Identify which cell holds the provided text, then report its (X, Y) central coordinate. 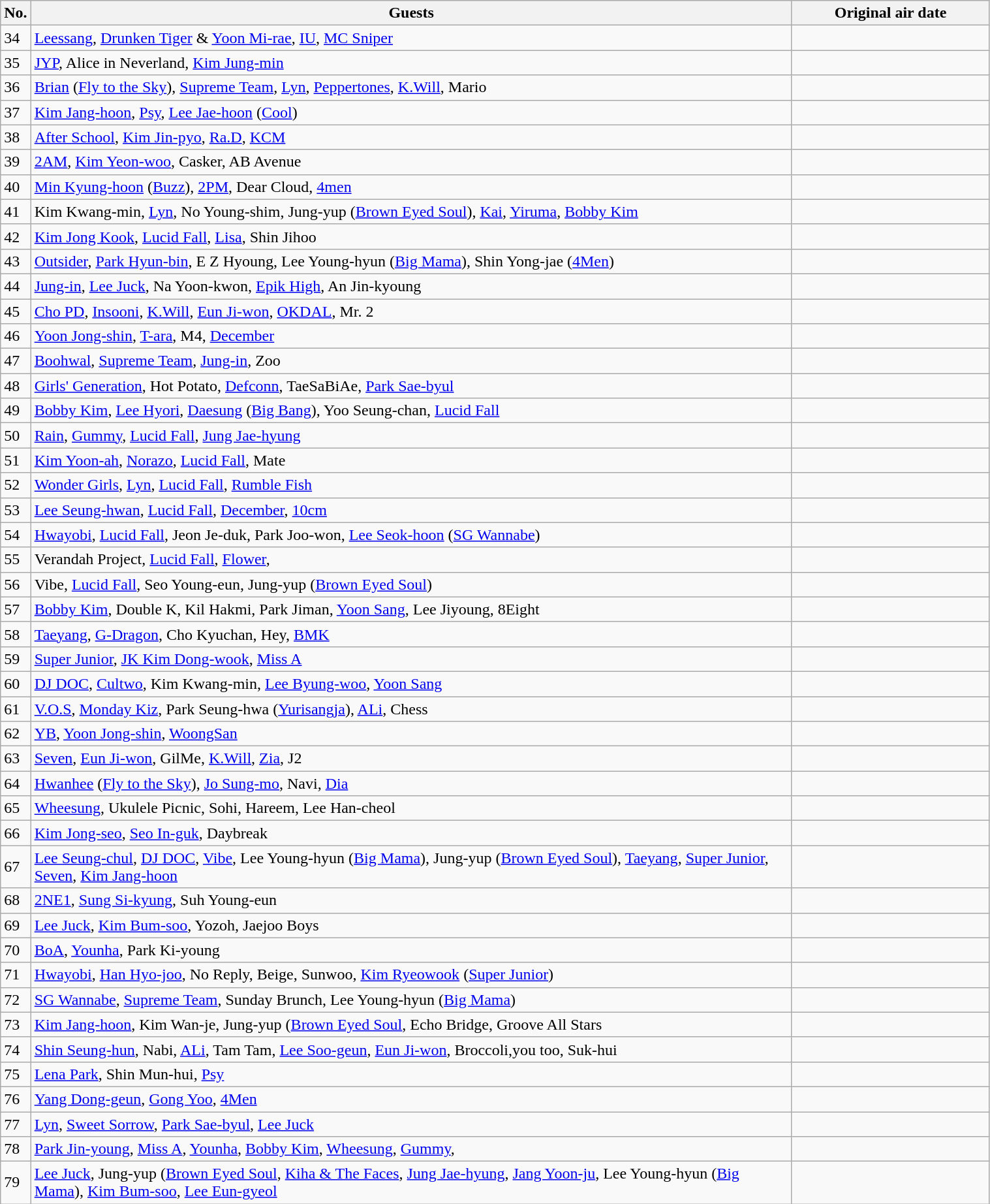
DJ DOC, Cultwo, Kim Kwang-min, Lee Byung-woo, Yoon Sang (411, 684)
65 (16, 808)
Taeyang, G-Dragon, Cho Kyuchan, Hey, BMK (411, 634)
71 (16, 975)
Super Junior, JK Kim Dong-wook, Miss A (411, 659)
Kim Kwang-min, Lyn, No Young-shim, Jung-yup (Brown Eyed Soul), Kai, Yiruma, Bobby Kim (411, 212)
Seven, Eun Ji-won, GilMe, K.Will, Zia, J2 (411, 759)
44 (16, 286)
No. (16, 13)
49 (16, 411)
47 (16, 361)
75 (16, 1074)
JYP, Alice in Neverland, Kim Jung-min (411, 63)
35 (16, 63)
Rain, Gummy, Lucid Fall, Jung Jae-hyung (411, 436)
After School, Kim Jin-pyo, Ra.D, KCM (411, 137)
60 (16, 684)
Shin Seung-hun, Nabi, ALi, Tam Tam, Lee Soo-geun, Eun Ji-won, Broccoli,you too, Suk-hui (411, 1049)
36 (16, 87)
Outsider, Park Hyun-bin, E Z Hyoung, Lee Young-hyun (Big Mama), Shin Yong-jae (4Men) (411, 261)
77 (16, 1124)
64 (16, 784)
51 (16, 460)
54 (16, 535)
Cho PD, Insooni, K.Will, Eun Ji-won, OKDAL, Mr. 2 (411, 311)
41 (16, 212)
Leessang, Drunken Tiger & Yoon Mi-rae, IU, MC Sniper (411, 38)
Yoon Jong-shin, T-ara, M4, December (411, 336)
63 (16, 759)
74 (16, 1049)
YB, Yoon Jong-shin, WoongSan (411, 734)
Original air date (890, 13)
34 (16, 38)
69 (16, 925)
Verandah Project, Lucid Fall, Flower, (411, 560)
2NE1, Sung Si-kyung, Suh Young-eun (411, 900)
Kim Jong Kook, Lucid Fall, Lisa, Shin Jihoo (411, 236)
Brian (Fly to the Sky), Supreme Team, Lyn, Peppertones, K.Will, Mario (411, 87)
Lee Seung-hwan, Lucid Fall, December, 10cm (411, 510)
Lena Park, Shin Mun-hui, Psy (411, 1074)
Kim Jong-seo, Seo In-guk, Daybreak (411, 833)
73 (16, 1024)
Lee Seung-chul, DJ DOC, Vibe, Lee Young-hyun (Big Mama), Jung-yup (Brown Eyed Soul), Taeyang, Super Junior, Seven, Kim Jang-hoon (411, 867)
Boohwal, Supreme Team, Jung-in, Zoo (411, 361)
Kim Jang-hoon, Psy, Lee Jae-hoon (Cool) (411, 112)
Kim Yoon-ah, Norazo, Lucid Fall, Mate (411, 460)
Hwayobi, Han Hyo-joo, No Reply, Beige, Sunwoo, Kim Ryeowook (Super Junior) (411, 975)
2AM, Kim Yeon-woo, Casker, AB Avenue (411, 162)
66 (16, 833)
V.O.S, Monday Kiz, Park Seung-hwa (Yurisangja), ALi, Chess (411, 708)
Wheesung, Ukulele Picnic, Sohi, Hareem, Lee Han-cheol (411, 808)
Vibe, Lucid Fall, Seo Young-eun, Jung-yup (Brown Eyed Soul) (411, 584)
40 (16, 187)
62 (16, 734)
46 (16, 336)
Girls' Generation, Hot Potato, Defconn, TaeSaBiAe, Park Sae-byul (411, 386)
52 (16, 485)
72 (16, 1000)
39 (16, 162)
Hwanhee (Fly to the Sky), Jo Sung-mo, Navi, Dia (411, 784)
Lyn, Sweet Sorrow, Park Sae-byul, Lee Juck (411, 1124)
58 (16, 634)
SG Wannabe, Supreme Team, Sunday Brunch, Lee Young-hyun (Big Mama) (411, 1000)
55 (16, 560)
Guests (411, 13)
Wonder Girls, Lyn, Lucid Fall, Rumble Fish (411, 485)
Yang Dong-geun, Gong Yoo, 4Men (411, 1099)
Lee Juck, Kim Bum-soo, Yozoh, Jaejoo Boys (411, 925)
79 (16, 1183)
76 (16, 1099)
68 (16, 900)
67 (16, 867)
Bobby Kim, Lee Hyori, Daesung (Big Bang), Yoo Seung-chan, Lucid Fall (411, 411)
BoA, Younha, Park Ki-young (411, 950)
Jung-in, Lee Juck, Na Yoon-kwon, Epik High, An Jin-kyoung (411, 286)
59 (16, 659)
37 (16, 112)
70 (16, 950)
50 (16, 436)
78 (16, 1149)
Lee Juck, Jung-yup (Brown Eyed Soul, Kiha & The Faces, Jung Jae-hyung, Jang Yoon-ju, Lee Young-hyun (Big Mama), Kim Bum-soo, Lee Eun-gyeol (411, 1183)
43 (16, 261)
Min Kyung-hoon (Buzz), 2PM, Dear Cloud, 4men (411, 187)
38 (16, 137)
Kim Jang-hoon, Kim Wan-je, Jung-yup (Brown Eyed Soul, Echo Bridge, Groove All Stars (411, 1024)
57 (16, 609)
42 (16, 236)
56 (16, 584)
Park Jin-young, Miss A, Younha, Bobby Kim, Wheesung, Gummy, (411, 1149)
Hwayobi, Lucid Fall, Jeon Je-duk, Park Joo-won, Lee Seok-hoon (SG Wannabe) (411, 535)
Bobby Kim, Double K, Kil Hakmi, Park Jiman, Yoon Sang, Lee Jiyoung, 8Eight (411, 609)
48 (16, 386)
61 (16, 708)
45 (16, 311)
53 (16, 510)
